Pinpoint the cell where the given text exists, returning its (x, y) midpoint coordinate. 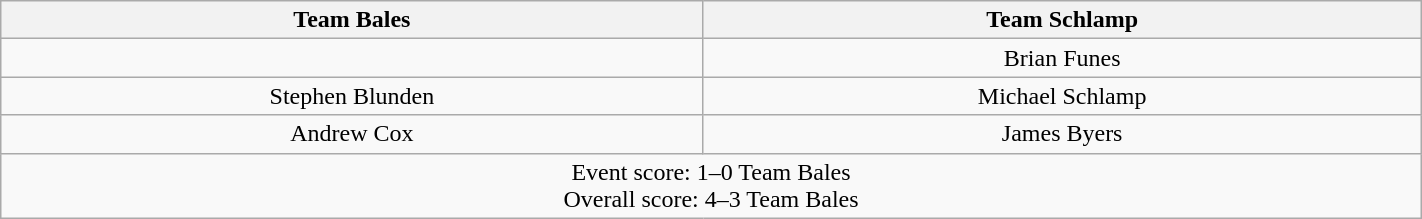
Stephen Blunden (352, 96)
Team Bales (352, 20)
Andrew Cox (352, 134)
Michael Schlamp (1062, 96)
James Byers (1062, 134)
Event score: 1–0 Team Bales Overall score: 4–3 Team Bales (711, 186)
Team Schlamp (1062, 20)
Brian Funes (1062, 58)
